Capture the cell that displays the provided text and extract its [X, Y] central coordinate. 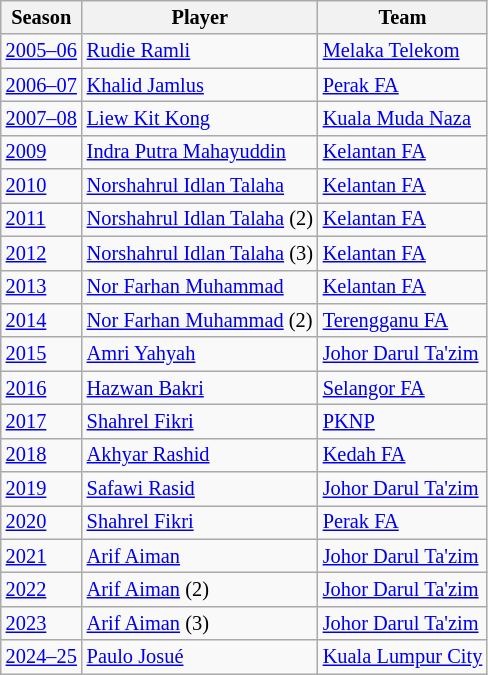
2023 [42, 623]
Akhyar Rashid [200, 455]
Player [200, 17]
Kuala Muda Naza [402, 118]
Arif Aiman (3) [200, 623]
Norshahrul Idlan Talaha (3) [200, 253]
Kedah FA [402, 455]
Season [42, 17]
Indra Putra Mahayuddin [200, 152]
Khalid Jamlus [200, 85]
Hazwan Bakri [200, 388]
2007–08 [42, 118]
PKNP [402, 421]
Norshahrul Idlan Talaha [200, 186]
Melaka Telekom [402, 51]
2012 [42, 253]
Terengganu FA [402, 320]
2022 [42, 589]
2018 [42, 455]
2019 [42, 489]
Safawi Rasid [200, 489]
2024–25 [42, 657]
Nor Farhan Muhammad (2) [200, 320]
Rudie Ramli [200, 51]
Amri Yahyah [200, 354]
Arif Aiman [200, 556]
2017 [42, 421]
Liew Kit Kong [200, 118]
2021 [42, 556]
Nor Farhan Muhammad [200, 287]
2015 [42, 354]
Team [402, 17]
2014 [42, 320]
2009 [42, 152]
Kuala Lumpur City [402, 657]
2016 [42, 388]
Norshahrul Idlan Talaha (2) [200, 219]
2011 [42, 219]
Paulo Josué [200, 657]
Arif Aiman (2) [200, 589]
2013 [42, 287]
Selangor FA [402, 388]
2010 [42, 186]
2006–07 [42, 85]
2005–06 [42, 51]
2020 [42, 522]
